Extract the [x, y] coordinate from the center of the cell holding the provided text.  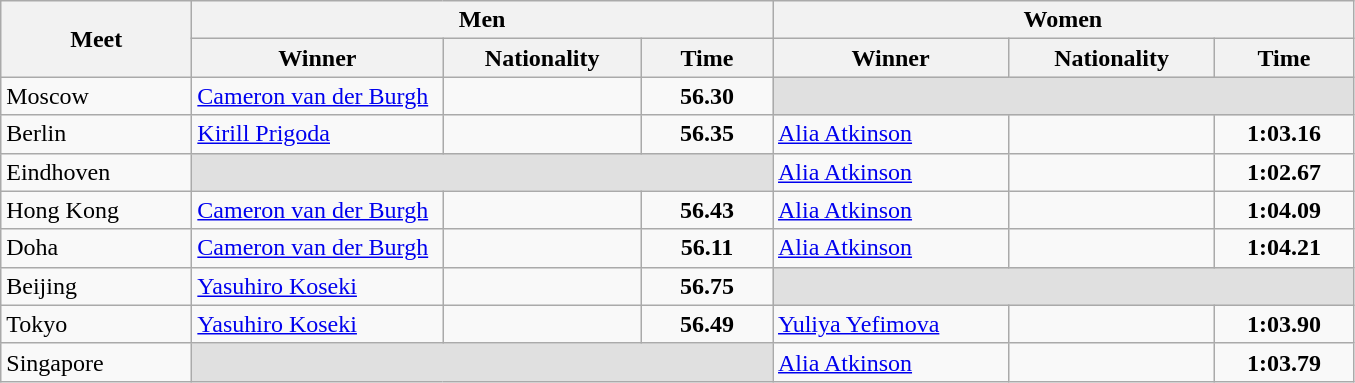
Beijing [96, 286]
Eindhoven [96, 172]
56.43 [706, 210]
1:03.16 [1284, 134]
56.30 [706, 96]
56.75 [706, 286]
1:03.90 [1284, 324]
1:03.79 [1284, 362]
1:02.67 [1284, 172]
Women [1062, 20]
Kirill Prigoda [318, 134]
Singapore [96, 362]
56.49 [706, 324]
56.35 [706, 134]
Tokyo [96, 324]
1:04.09 [1284, 210]
Men [482, 20]
Doha [96, 248]
Hong Kong [96, 210]
Meet [96, 39]
56.11 [706, 248]
Moscow [96, 96]
Berlin [96, 134]
1:04.21 [1284, 248]
Yuliya Yefimova [890, 324]
